Extract the (X, Y) coordinate from the center of the cell holding the provided text.  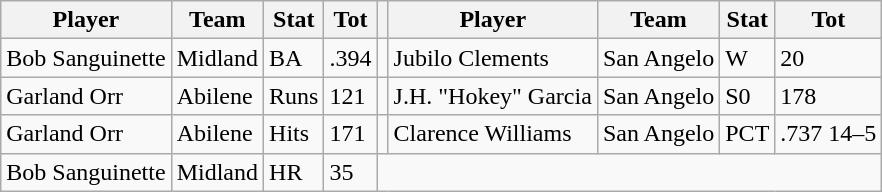
20 (828, 58)
S0 (748, 96)
178 (828, 96)
Jubilo Clements (492, 58)
.737 14–5 (828, 134)
Runs (294, 96)
35 (350, 172)
121 (350, 96)
W (748, 58)
Hits (294, 134)
.394 (350, 58)
HR (294, 172)
BA (294, 58)
J.H. "Hokey" Garcia (492, 96)
171 (350, 134)
PCT (748, 134)
Clarence Williams (492, 134)
